For the text-containing cell, return its midpoint in [x, y] coordinate format. 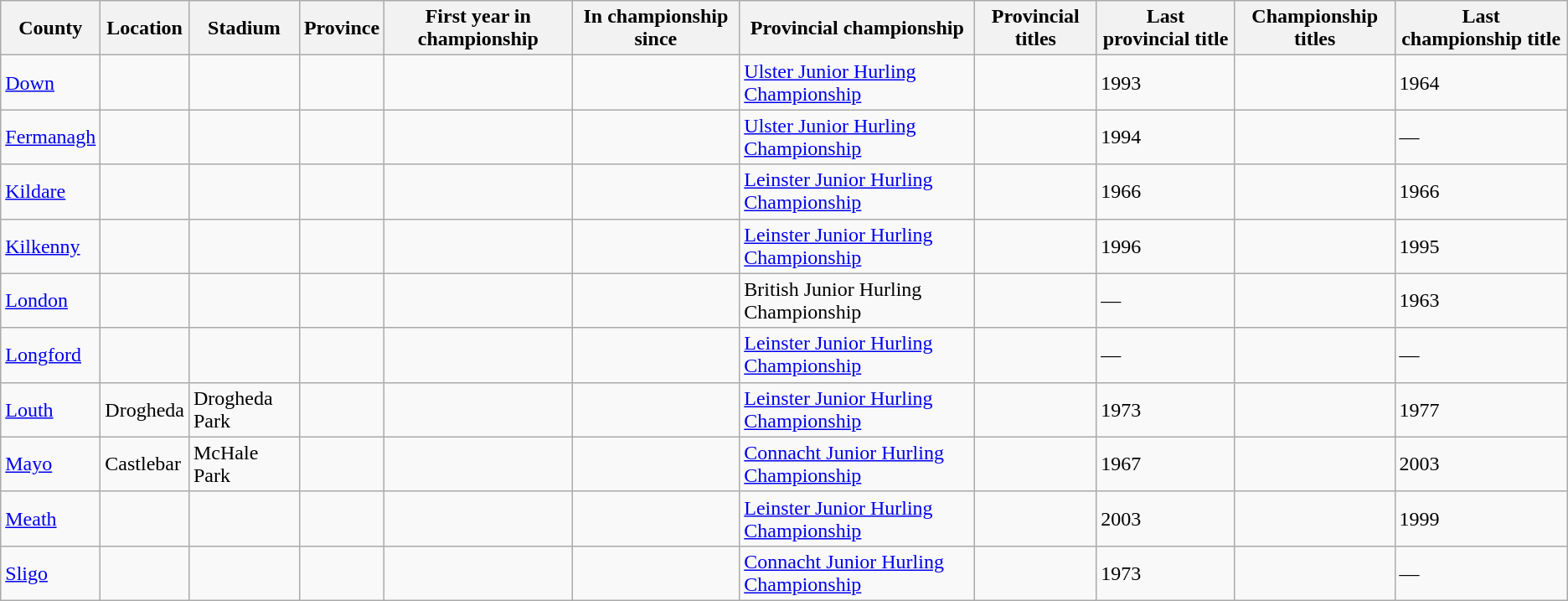
Drogheda Park [244, 409]
Location [145, 28]
County [50, 28]
McHale Park [244, 464]
1967 [1166, 464]
Meath [50, 518]
Stadium [244, 28]
London [50, 300]
Louth [50, 409]
1964 [1481, 82]
Kildare [50, 191]
1993 [1166, 82]
Down [50, 82]
Sligo [50, 573]
1996 [1166, 246]
Provincial championship [858, 28]
First year in championship [478, 28]
1977 [1481, 409]
In championship since [656, 28]
Castlebar [145, 464]
Last provincial title [1166, 28]
Kilkenny [50, 246]
1963 [1481, 300]
Mayo [50, 464]
1994 [1166, 137]
Drogheda [145, 409]
Championship titles [1315, 28]
1995 [1481, 246]
Longford [50, 355]
1999 [1481, 518]
Fermanagh [50, 137]
Province [342, 28]
British Junior Hurling Championship [858, 300]
Last championship title [1481, 28]
Provincial titles [1035, 28]
